For the text-containing cell, return its midpoint in (X, Y) coordinate format. 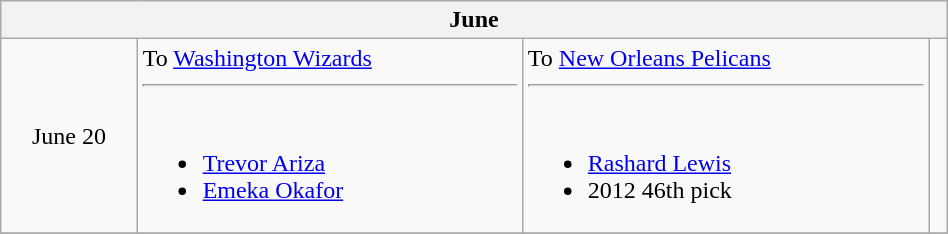
June 20 (69, 136)
To Washington WizardsTrevor ArizaEmeka Okafor (330, 136)
June (474, 20)
To New Orleans PelicansRashard Lewis2012 46th pick (726, 136)
